Pinpoint the cell where the given text exists, returning its [X, Y] midpoint coordinate. 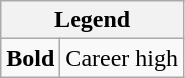
Legend [92, 20]
Bold [30, 58]
Career high [122, 58]
